Determine the [x, y] coordinate at the center of the cell enclosing the given text.  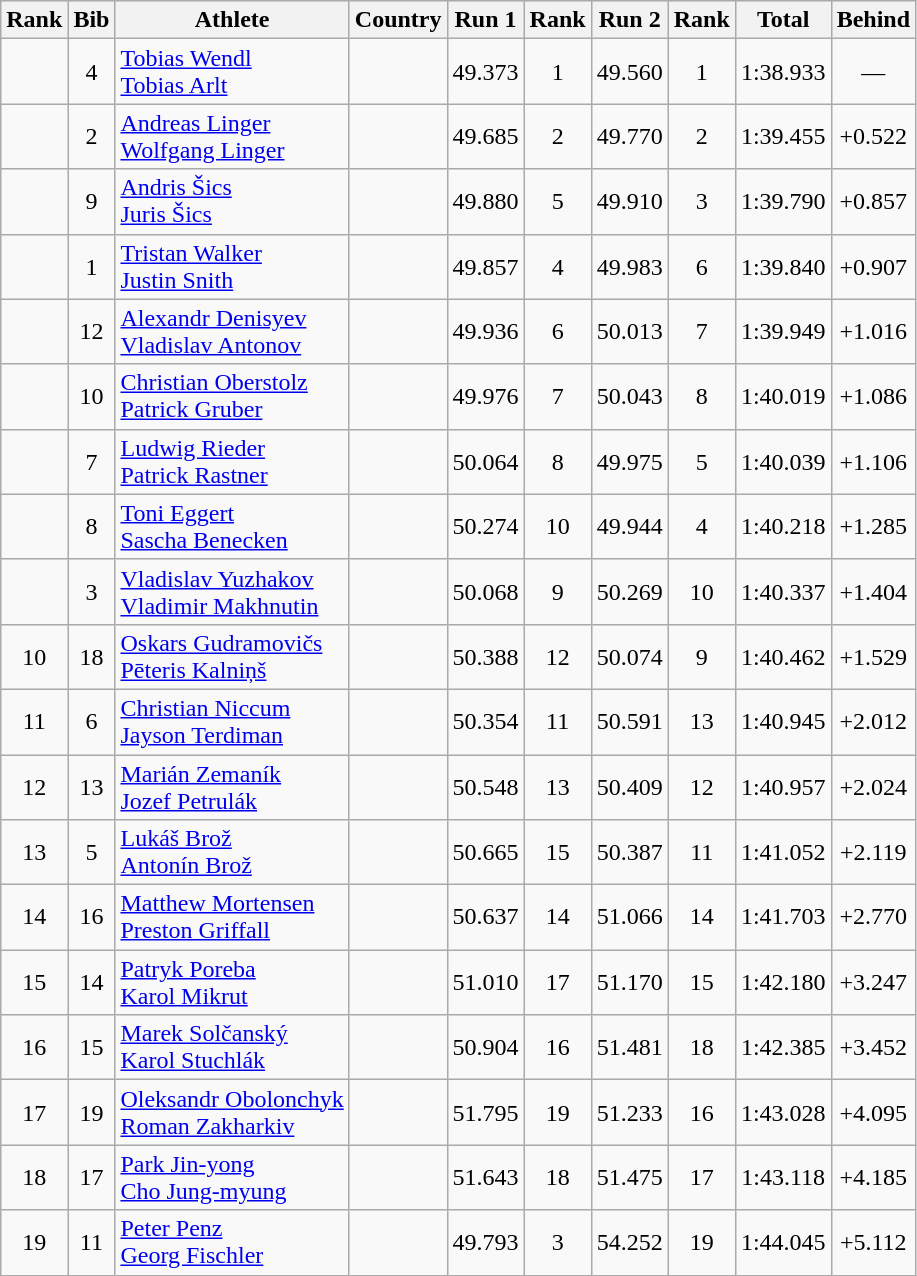
50.068 [486, 592]
Total [783, 20]
Park Jin-yong Cho Jung-myung [232, 1178]
50.409 [630, 786]
50.904 [486, 1048]
+3.247 [873, 982]
50.043 [630, 396]
1:40.337 [783, 592]
1:43.118 [783, 1178]
50.064 [486, 462]
Run 2 [630, 20]
Behind [873, 20]
49.770 [630, 136]
51.233 [630, 1112]
Marek Solčanský Karol Stuchlák [232, 1048]
Matthew Mortensen Preston Griffall [232, 918]
1:39.949 [783, 332]
1:44.045 [783, 1242]
Christian Niccum Jayson Terdiman [232, 722]
+3.452 [873, 1048]
+1.106 [873, 462]
1:41.703 [783, 918]
50.591 [630, 722]
+0.857 [873, 202]
— [873, 72]
Andris Šics Juris Šics [232, 202]
+2.770 [873, 918]
Lukáš Brož Antonín Brož [232, 852]
49.976 [486, 396]
+5.112 [873, 1242]
Peter Penz Georg Fischler [232, 1242]
Andreas Linger Wolfgang Linger [232, 136]
50.354 [486, 722]
50.387 [630, 852]
+1.086 [873, 396]
1:40.019 [783, 396]
1:40.039 [783, 462]
49.944 [630, 526]
Toni Eggert Sascha Benecken [232, 526]
50.013 [630, 332]
Vladislav Yuzhakov Vladimir Makhnutin [232, 592]
1:40.462 [783, 656]
1:39.455 [783, 136]
1:40.957 [783, 786]
Athlete [232, 20]
49.975 [630, 462]
Patryk Poreba Karol Mikrut [232, 982]
51.481 [630, 1048]
Country [398, 20]
50.074 [630, 656]
Ludwig Rieder Patrick Rastner [232, 462]
Tobias Wendl Tobias Arlt [232, 72]
49.793 [486, 1242]
49.560 [630, 72]
Tristan Walker Justin Snith [232, 266]
+0.522 [873, 136]
50.269 [630, 592]
49.880 [486, 202]
1:38.933 [783, 72]
1:40.945 [783, 722]
+1.529 [873, 656]
49.857 [486, 266]
51.795 [486, 1112]
Christian Oberstolz Patrick Gruber [232, 396]
Oskars Gudramovičs Pēteris Kalniņš [232, 656]
50.388 [486, 656]
+2.119 [873, 852]
+1.285 [873, 526]
+0.907 [873, 266]
1:39.840 [783, 266]
50.548 [486, 786]
+4.095 [873, 1112]
50.665 [486, 852]
1:43.028 [783, 1112]
1:41.052 [783, 852]
49.910 [630, 202]
+1.016 [873, 332]
Bib [92, 20]
+1.404 [873, 592]
51.475 [630, 1178]
51.010 [486, 982]
49.685 [486, 136]
Run 1 [486, 20]
Marián Zemaník Jozef Petrulák [232, 786]
Oleksandr Obolonchyk Roman Zakharkiv [232, 1112]
1:42.180 [783, 982]
49.373 [486, 72]
+4.185 [873, 1178]
+2.024 [873, 786]
+2.012 [873, 722]
1:40.218 [783, 526]
49.936 [486, 332]
51.643 [486, 1178]
51.066 [630, 918]
50.274 [486, 526]
Alexandr Denisyev Vladislav Antonov [232, 332]
1:39.790 [783, 202]
51.170 [630, 982]
54.252 [630, 1242]
50.637 [486, 918]
1:42.385 [783, 1048]
49.983 [630, 266]
